Search for the cell housing the specified text and yield its [x, y] center coordinate. 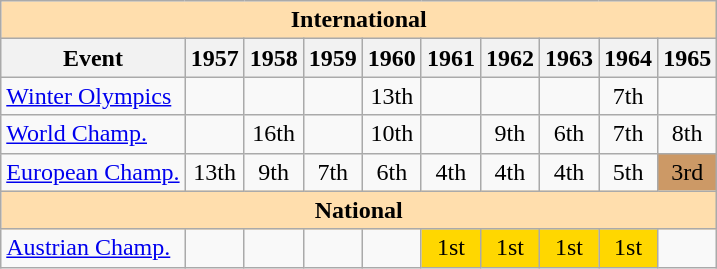
1957 [214, 58]
World Champ. [93, 134]
10th [392, 134]
1964 [628, 58]
Event [93, 58]
1959 [332, 58]
1958 [274, 58]
International [359, 20]
National [359, 210]
European Champ. [93, 172]
1962 [510, 58]
Winter Olympics [93, 96]
1960 [392, 58]
1965 [688, 58]
8th [688, 134]
3rd [688, 172]
1963 [568, 58]
1961 [450, 58]
Austrian Champ. [93, 248]
16th [274, 134]
5th [628, 172]
